Extract the (X, Y) coordinate from the center of the cell holding the provided text.  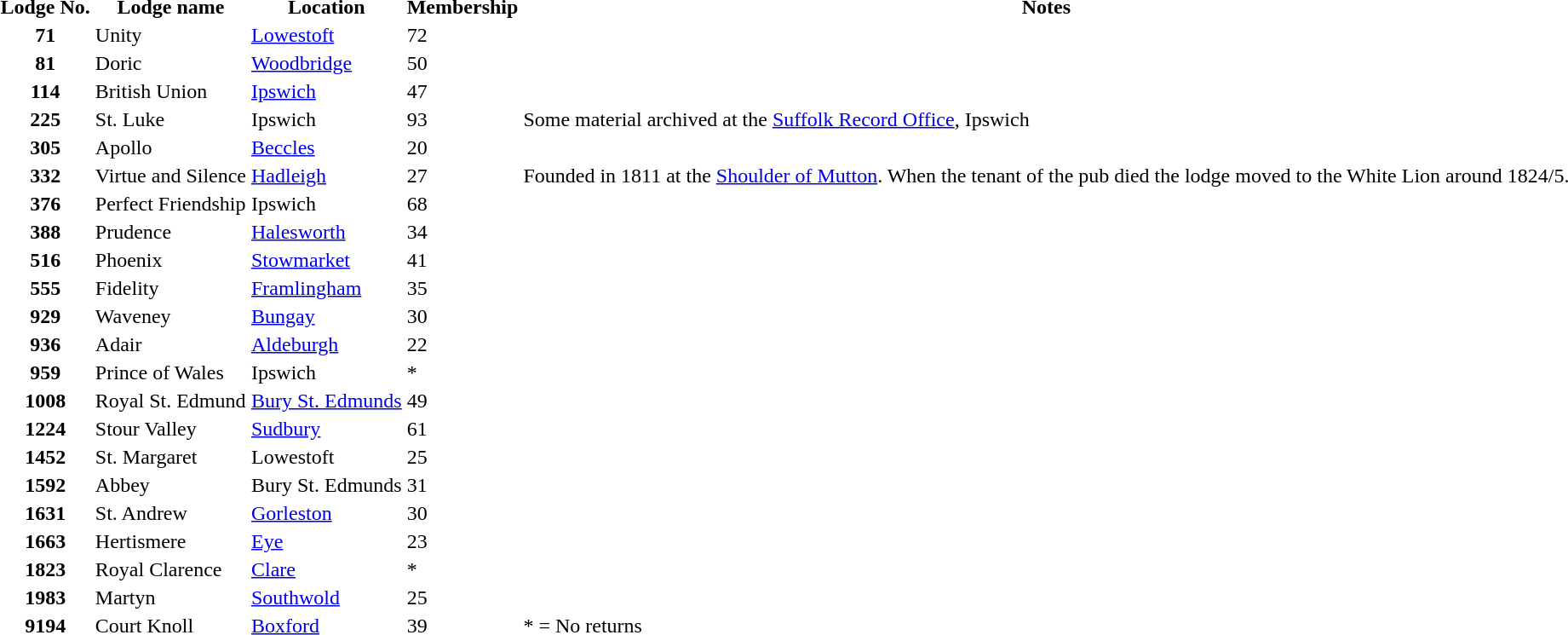
Perfect Friendship (170, 204)
Clare (327, 569)
72 (462, 35)
20 (462, 147)
Stowmarket (327, 260)
Doric (170, 63)
Framlingham (327, 288)
Royal St. Edmund (170, 401)
Prince of Wales (170, 372)
Woodbridge (327, 63)
Southwold (327, 597)
Hertismere (170, 541)
Martyn (170, 597)
50 (462, 63)
93 (462, 119)
Bungay (327, 316)
Eye (327, 541)
22 (462, 344)
Phoenix (170, 260)
61 (462, 429)
Prudence (170, 232)
41 (462, 260)
Fidelity (170, 288)
Hadleigh (327, 176)
Unity (170, 35)
49 (462, 401)
Gorleston (327, 513)
Abbey (170, 485)
Virtue and Silence (170, 176)
Waveney (170, 316)
Royal Clarence (170, 569)
31 (462, 485)
47 (462, 91)
Stour Valley (170, 429)
Aldeburgh (327, 344)
St. Andrew (170, 513)
23 (462, 541)
St. Luke (170, 119)
British Union (170, 91)
68 (462, 204)
Beccles (327, 147)
Halesworth (327, 232)
Adair (170, 344)
34 (462, 232)
Sudbury (327, 429)
27 (462, 176)
35 (462, 288)
St. Margaret (170, 457)
Apollo (170, 147)
